Extract the (x, y) coordinate from the center of the cell holding the provided text.  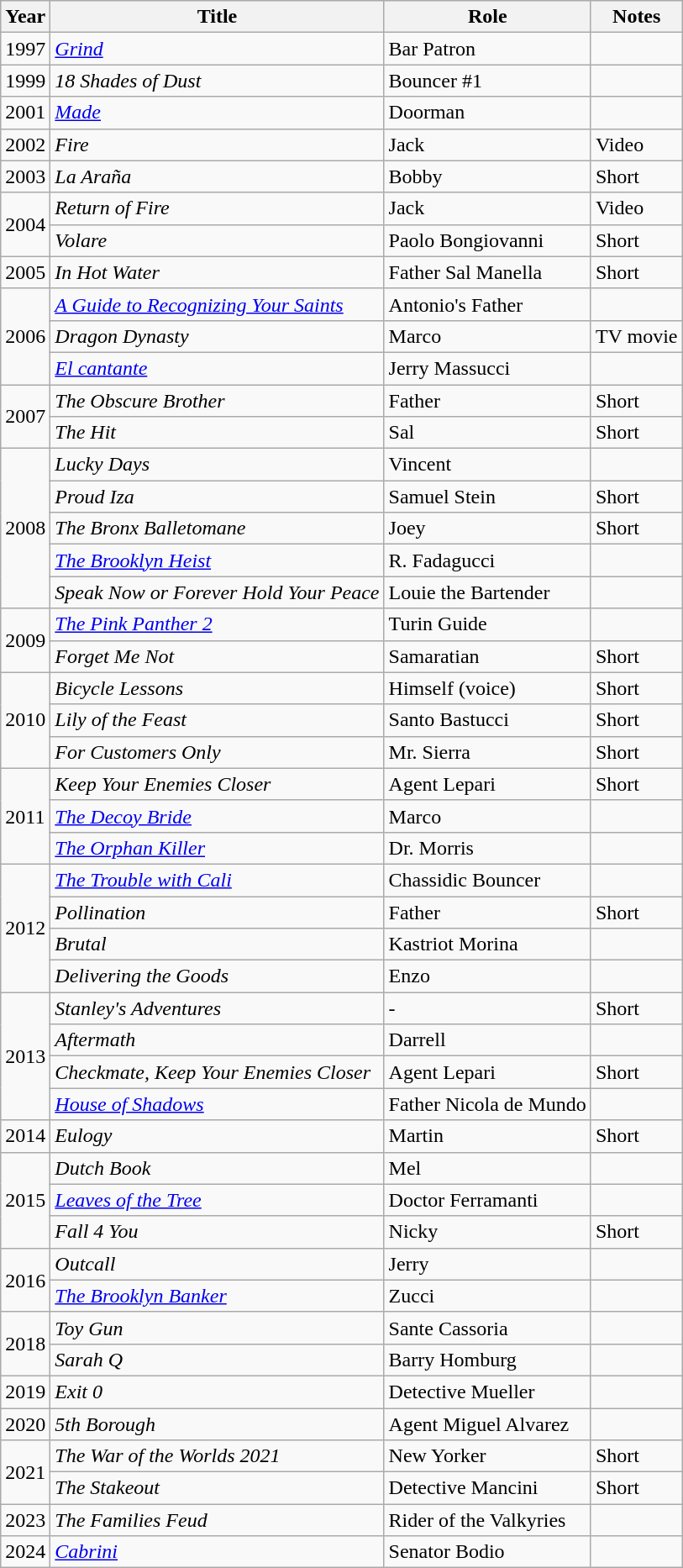
Bouncer #1 (487, 81)
Lily of the Feast (217, 720)
Joey (487, 529)
New Yorker (487, 1456)
The Hit (217, 433)
Toy Gun (217, 1328)
2011 (25, 816)
Bar Patron (487, 49)
Checkmate, Keep Your Enemies Closer (217, 1072)
Samuel Stein (487, 497)
5th Borough (217, 1424)
Return of Fire (217, 208)
A Guide to Recognizing Your Saints (217, 304)
1999 (25, 81)
Rider of the Valkyries (487, 1520)
Aftermath (217, 1040)
Nicky (487, 1232)
Pollination (217, 912)
2004 (25, 224)
Title (217, 17)
2019 (25, 1392)
Kastriot Morina (487, 944)
Samaratian (487, 656)
2016 (25, 1280)
The Decoy Bride (217, 816)
TV movie (637, 336)
Senator Bodio (487, 1552)
Volare (217, 240)
2003 (25, 176)
Louie the Bartender (487, 592)
Doctor Ferramanti (487, 1200)
1997 (25, 49)
Detective Mueller (487, 1392)
2008 (25, 529)
Lucky Days (217, 465)
2020 (25, 1424)
Bicycle Lessons (217, 688)
Fall 4 You (217, 1232)
Sarah Q (217, 1360)
2018 (25, 1344)
2009 (25, 640)
Made (217, 113)
Speak Now or Forever Hold Your Peace (217, 592)
Mr. Sierra (487, 752)
2024 (25, 1552)
Bobby (487, 176)
Exit 0 (217, 1392)
Dutch Book (217, 1168)
Barry Homburg (487, 1360)
Role (487, 17)
Sal (487, 433)
La Araña (217, 176)
In Hot Water (217, 272)
Proud Iza (217, 497)
Mel (487, 1168)
The Trouble with Cali (217, 880)
R. Fadagucci (487, 560)
The Families Feud (217, 1520)
Notes (637, 17)
Sante Cassoria (487, 1328)
Eulogy (217, 1136)
2001 (25, 113)
Fire (217, 145)
Cabrini (217, 1552)
Santo Bastucci (487, 720)
Paolo Bongiovanni (487, 240)
Turin Guide (487, 624)
Father Sal Manella (487, 272)
Martin (487, 1136)
House of Shadows (217, 1104)
2010 (25, 720)
For Customers Only (217, 752)
Grind (217, 49)
Himself (voice) (487, 688)
2015 (25, 1200)
Doorman (487, 113)
Enzo (487, 976)
Jerry (487, 1264)
Zucci (487, 1296)
The Stakeout (217, 1488)
El cantante (217, 368)
Dragon Dynasty (217, 336)
2021 (25, 1472)
2013 (25, 1056)
The War of the Worlds 2021 (217, 1456)
Darrell (487, 1040)
Outcall (217, 1264)
2023 (25, 1520)
Vincent (487, 465)
Dr. Morris (487, 848)
Chassidic Bouncer (487, 880)
The Obscure Brother (217, 401)
2014 (25, 1136)
Detective Mancini (487, 1488)
2002 (25, 145)
2005 (25, 272)
Year (25, 17)
The Bronx Balletomane (217, 529)
18 Shades of Dust (217, 81)
Jerry Massucci (487, 368)
2006 (25, 336)
Agent Miguel Alvarez (487, 1424)
The Orphan Killer (217, 848)
The Brooklyn Heist (217, 560)
The Pink Panther 2 (217, 624)
Leaves of the Tree (217, 1200)
2007 (25, 417)
- (487, 1008)
Keep Your Enemies Closer (217, 784)
Brutal (217, 944)
Father Nicola de Mundo (487, 1104)
The Brooklyn Banker (217, 1296)
Stanley's Adventures (217, 1008)
Antonio's Father (487, 304)
2012 (25, 928)
Delivering the Goods (217, 976)
Forget Me Not (217, 656)
